Return the (x, y) coordinate for the center point of the cell that contains the specified text.  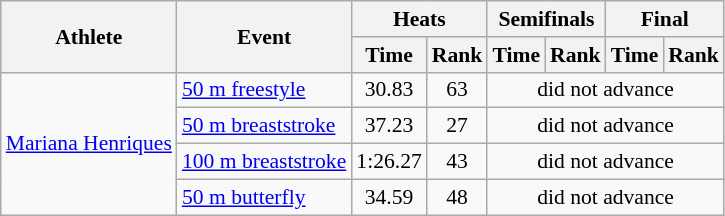
63 (458, 90)
48 (458, 197)
43 (458, 162)
30.83 (388, 90)
Athlete (89, 36)
Semifinals (546, 19)
100 m breaststroke (264, 162)
Mariana Henriques (89, 143)
37.23 (388, 126)
Event (264, 36)
50 m breaststroke (264, 126)
1:26.27 (388, 162)
Final (665, 19)
Heats (419, 19)
27 (458, 126)
34.59 (388, 197)
50 m freestyle (264, 90)
50 m butterfly (264, 197)
